Return (x, y) of the center of cell containing provided text 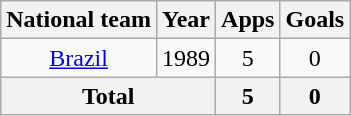
Total (108, 96)
Year (186, 20)
Brazil (79, 58)
National team (79, 20)
1989 (186, 58)
Goals (315, 20)
Apps (248, 20)
